Determine the [x, y] coordinate at the center of the cell enclosing the given text.  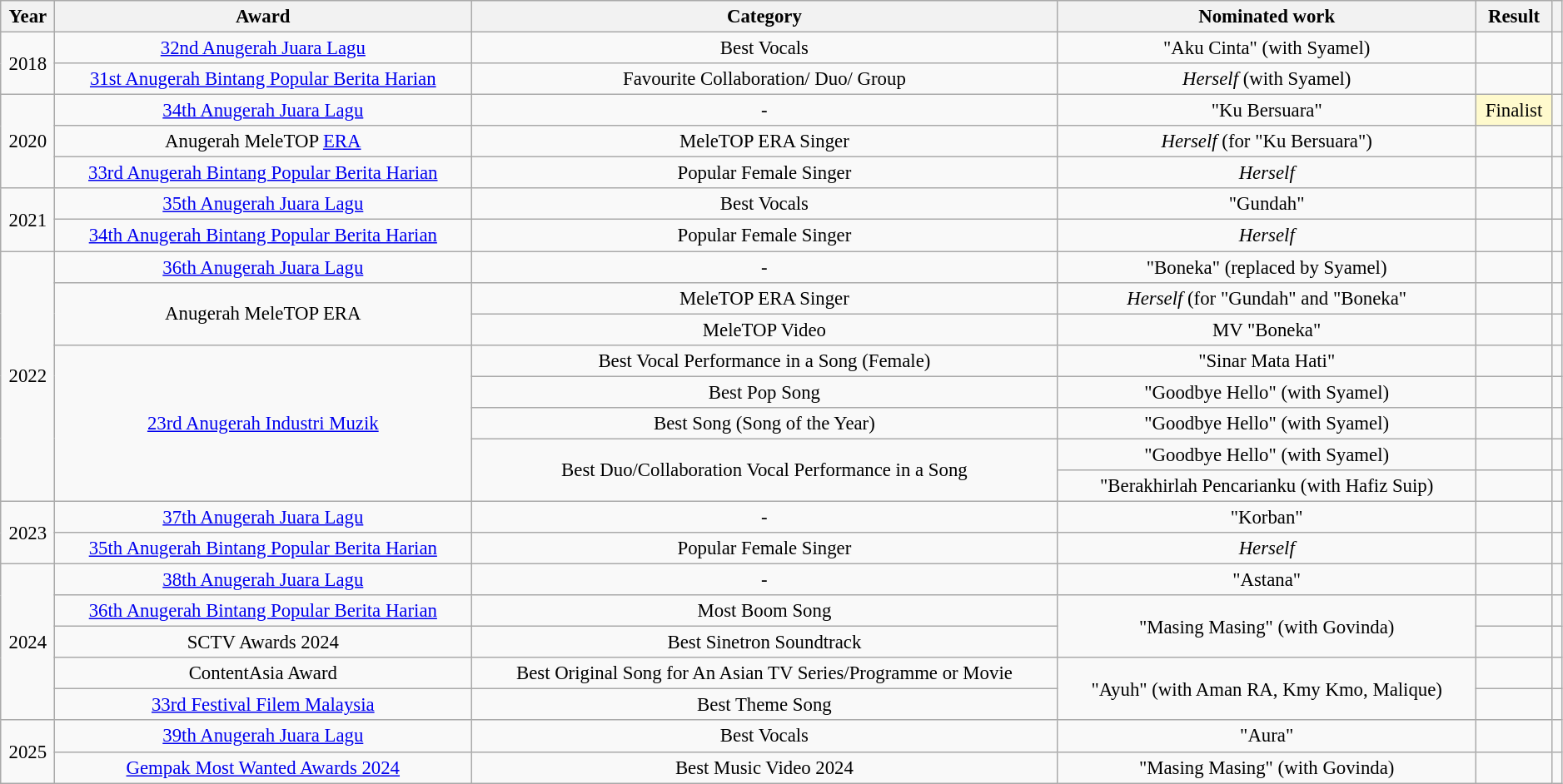
Best Music Video 2024 [764, 767]
"Berakhirlah Pencarianku (with Hafiz Suip) [1267, 486]
2023 [28, 533]
Best Original Song for An Asian TV Series/Programme or Movie [764, 673]
37th Anugerah Juara Lagu [263, 517]
Result [1514, 17]
MV "Boneka" [1267, 330]
2022 [28, 376]
Best Song (Song of the Year) [764, 424]
35th Anugerah Bintang Popular Berita Harian [263, 548]
"Boneka" (replaced by Syamel) [1267, 267]
36th Anugerah Juara Lagu [263, 267]
"Aura" [1267, 737]
36th Anugerah Bintang Popular Berita Harian [263, 611]
Best Vocal Performance in a Song (Female) [764, 360]
"Sinar Mata Hati" [1267, 360]
Award [263, 17]
Best Duo/Collaboration Vocal Performance in a Song [764, 469]
Favourite Collaboration/ Duo/ Group [764, 79]
"Gundah" [1267, 204]
35th Anugerah Juara Lagu [263, 204]
Gempak Most Wanted Awards 2024 [263, 767]
Category [764, 17]
34th Anugerah Juara Lagu [263, 111]
33rd Anugerah Bintang Popular Berita Harian [263, 173]
2018 [28, 63]
2025 [28, 752]
"Aku Cinta" (with Syamel) [1267, 48]
2021 [28, 220]
ContentAsia Award [263, 673]
"Astana" [1267, 580]
32nd Anugerah Juara Lagu [263, 48]
Best Theme Song [764, 705]
Herself (for "Ku Bersuara") [1267, 141]
SCTV Awards 2024 [263, 643]
"Korban" [1267, 517]
38th Anugerah Juara Lagu [263, 580]
23rd Anugerah Industri Muzik [263, 423]
33rd Festival Filem Malaysia [263, 705]
Most Boom Song [764, 611]
"Ku Bersuara" [1267, 111]
31st Anugerah Bintang Popular Berita Harian [263, 79]
Herself (with Syamel) [1267, 79]
Herself (for "Gundah" and "Boneka" [1267, 298]
Best Sinetron Soundtrack [764, 643]
Best Pop Song [764, 392]
MeleTOP Video [764, 330]
"Ayuh" (with Aman RA, Kmy Kmo, Malique) [1267, 689]
34th Anugerah Bintang Popular Berita Harian [263, 236]
Year [28, 17]
Nominated work [1267, 17]
39th Anugerah Juara Lagu [263, 737]
2024 [28, 643]
2020 [28, 141]
Finalist [1514, 111]
